Extract the (X, Y) coordinate from the center of the cell holding the provided text.  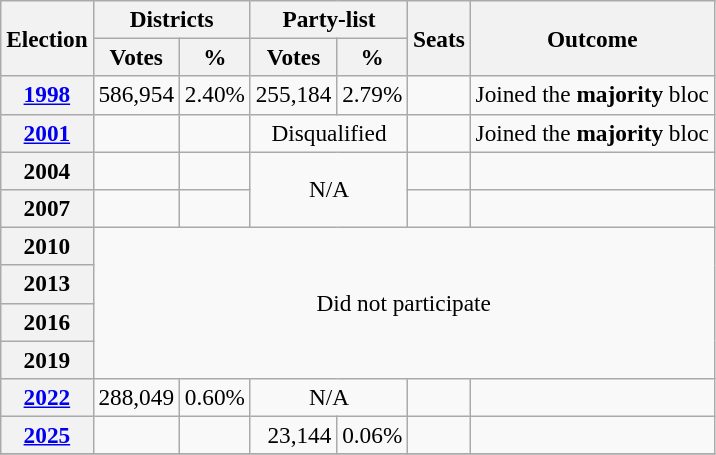
0.60% (214, 397)
Election (47, 38)
2025 (47, 435)
2013 (47, 284)
Seats (440, 38)
2.40% (214, 95)
0.06% (372, 435)
2007 (47, 208)
2010 (47, 246)
2019 (47, 359)
2022 (47, 397)
Outcome (592, 38)
586,954 (136, 95)
2004 (47, 170)
Party-list (328, 19)
2.79% (372, 95)
255,184 (293, 95)
2001 (47, 133)
2016 (47, 322)
288,049 (136, 397)
Disqualified (328, 133)
Districts (172, 19)
1998 (47, 95)
Did not participate (404, 302)
23,144 (293, 435)
